Search for the cell housing the specified text and yield its (x, y) center coordinate. 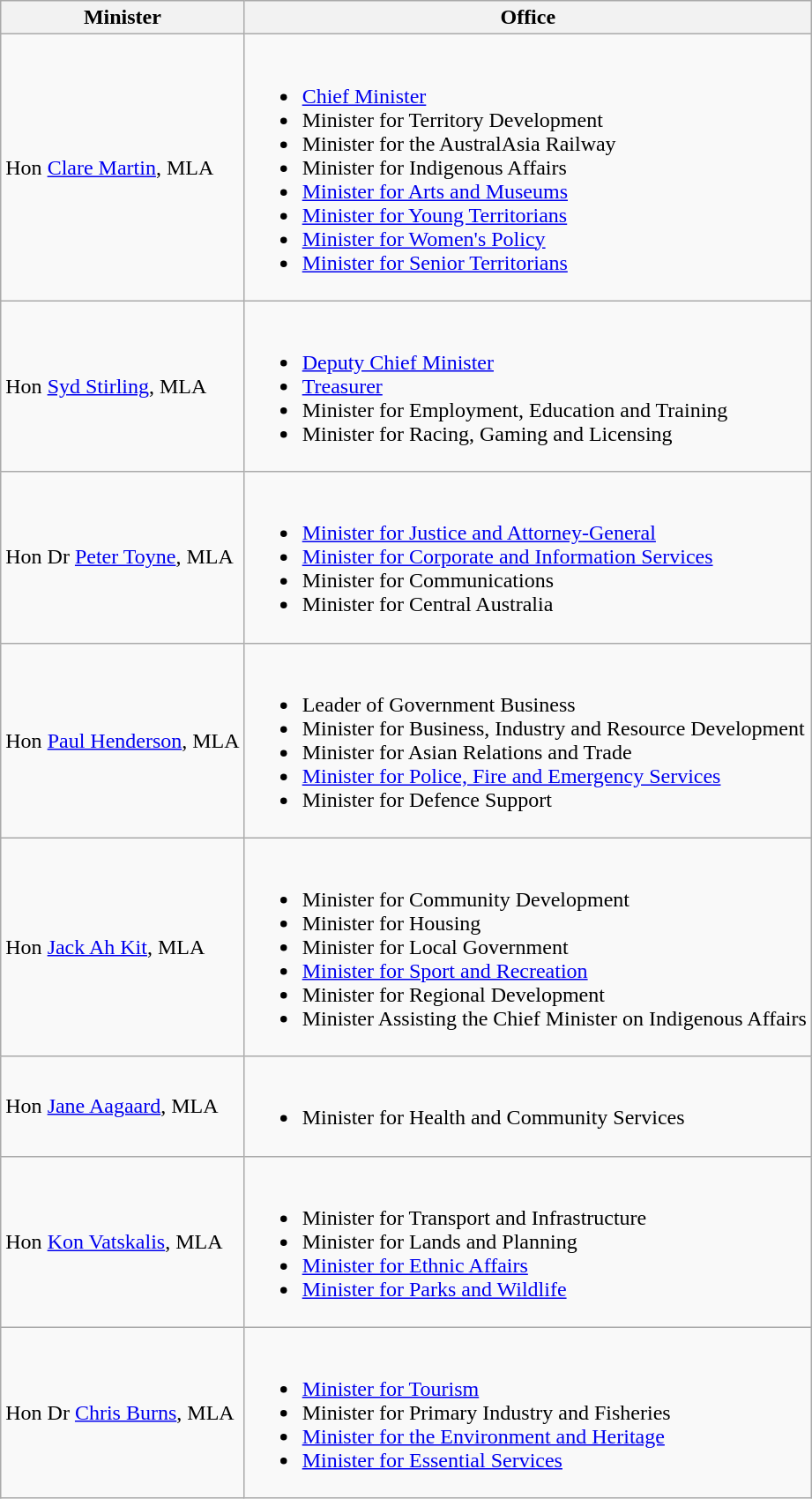
Minister for Health and Community Services (527, 1106)
Hon Kon Vatskalis, MLA (123, 1242)
Minister (123, 18)
Hon Jane Aagaard, MLA (123, 1106)
Hon Dr Peter Toyne, MLA (123, 557)
Minister for Justice and Attorney-GeneralMinister for Corporate and Information ServicesMinister for CommunicationsMinister for Central Australia (527, 557)
Hon Jack Ah Kit, MLA (123, 947)
Office (527, 18)
Deputy Chief MinisterTreasurerMinister for Employment, Education and TrainingMinister for Racing, Gaming and Licensing (527, 386)
Hon Paul Henderson, MLA (123, 741)
Minister for TourismMinister for Primary Industry and FisheriesMinister for the Environment and HeritageMinister for Essential Services (527, 1413)
Minister for Transport and InfrastructureMinister for Lands and PlanningMinister for Ethnic AffairsMinister for Parks and Wildlife (527, 1242)
Hon Dr Chris Burns, MLA (123, 1413)
Hon Syd Stirling, MLA (123, 386)
Hon Clare Martin, MLA (123, 168)
